Return the (X, Y) coordinate for the center point of the cell that contains the specified text.  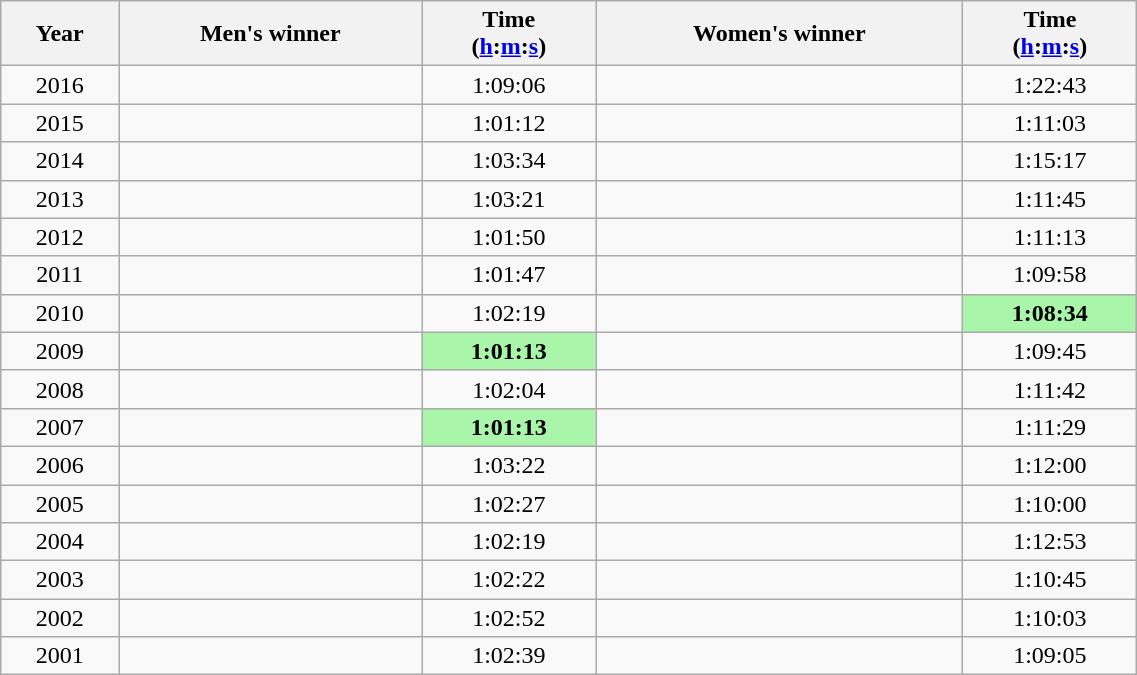
1:01:50 (509, 237)
1:08:34 (1050, 313)
Men's winner (270, 34)
1:15:17 (1050, 161)
1:02:04 (509, 389)
1:11:45 (1050, 199)
1:01:12 (509, 123)
2013 (60, 199)
2008 (60, 389)
Year (60, 34)
1:12:53 (1050, 542)
2004 (60, 542)
1:02:52 (509, 618)
1:02:22 (509, 580)
1:11:03 (1050, 123)
1:02:27 (509, 503)
2014 (60, 161)
2012 (60, 237)
2009 (60, 351)
2002 (60, 618)
1:10:03 (1050, 618)
1:11:29 (1050, 427)
1:02:39 (509, 656)
1:10:45 (1050, 580)
1:10:00 (1050, 503)
1:12:00 (1050, 465)
2006 (60, 465)
1:11:13 (1050, 237)
1:22:43 (1050, 85)
2003 (60, 580)
1:09:06 (509, 85)
1:03:21 (509, 199)
Women's winner (780, 34)
1:01:47 (509, 275)
2007 (60, 427)
1:03:34 (509, 161)
2001 (60, 656)
1:03:22 (509, 465)
2010 (60, 313)
2015 (60, 123)
2016 (60, 85)
2011 (60, 275)
1:11:42 (1050, 389)
2005 (60, 503)
1:09:45 (1050, 351)
1:09:05 (1050, 656)
1:09:58 (1050, 275)
